Provide the (x, y) coordinate of the cell's center where the given text is located.  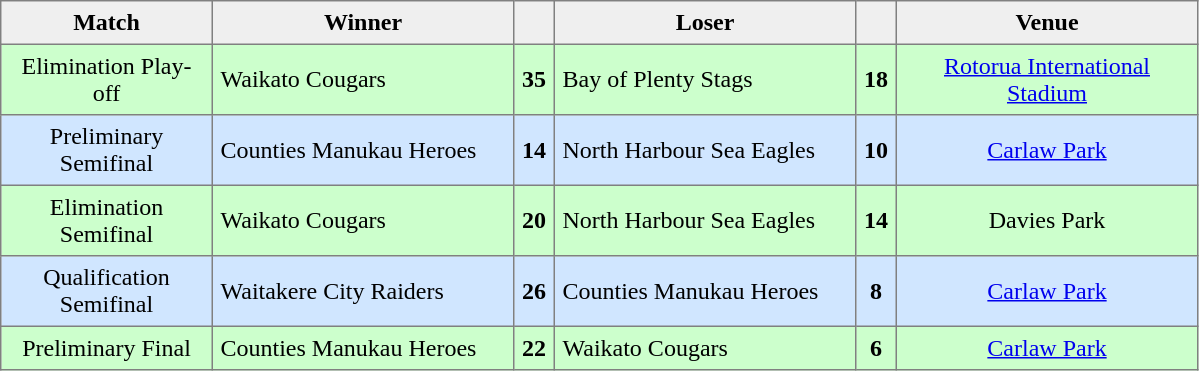
35 (534, 79)
10 (876, 150)
Preliminary Semifinal (107, 150)
26 (534, 291)
8 (876, 291)
Elimination Semifinal (107, 220)
18 (876, 79)
Waitakere City Raiders (363, 291)
Winner (363, 23)
6 (876, 348)
Davies Park (1047, 220)
Rotorua International Stadium (1047, 79)
Bay of Plenty Stags (705, 79)
Elimination Play-off (107, 79)
Qualification Semifinal (107, 291)
Preliminary Final (107, 348)
22 (534, 348)
Loser (705, 23)
20 (534, 220)
Match (107, 23)
Venue (1047, 23)
